Identify which cell holds the provided text, then report its [x, y] central coordinate. 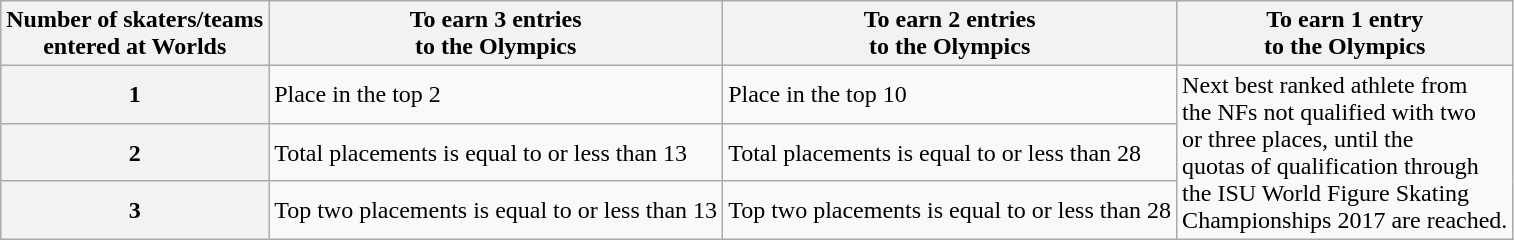
2 [135, 152]
Number of skaters/teams entered at Worlds [135, 34]
To earn 3 entries to the Olympics [496, 34]
To earn 2 entries to the Olympics [950, 34]
Top two placements is equal to or less than 28 [950, 210]
1 [135, 95]
Total placements is equal to or less than 28 [950, 152]
Total placements is equal to or less than 13 [496, 152]
Top two placements is equal to or less than 13 [496, 210]
To earn 1 entry to the Olympics [1345, 34]
Place in the top 2 [496, 95]
3 [135, 210]
Place in the top 10 [950, 95]
